Pinpoint the cell where the given text exists, returning its (X, Y) midpoint coordinate. 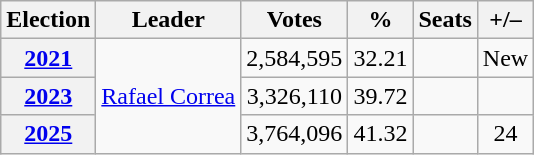
2,584,595 (294, 58)
2023 (48, 96)
2021 (48, 58)
New (505, 58)
41.32 (380, 134)
24 (505, 134)
39.72 (380, 96)
3,326,110 (294, 96)
Election (48, 20)
Leader (168, 20)
32.21 (380, 58)
3,764,096 (294, 134)
Seats (445, 20)
Rafael Correa (168, 96)
% (380, 20)
2025 (48, 134)
Votes (294, 20)
+/– (505, 20)
